Determine the (X, Y) coordinate at the center of the cell enclosing the given text.  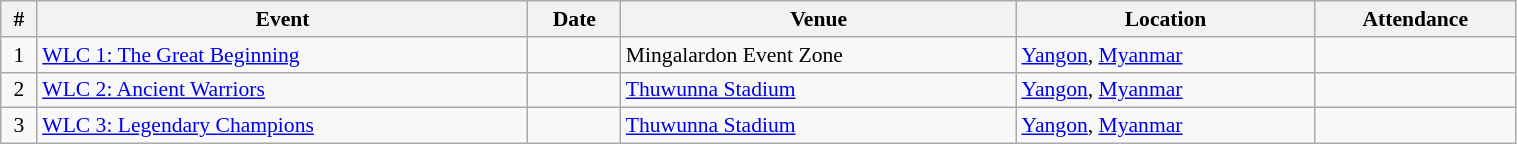
# (19, 19)
WLC 1: The Great Beginning (282, 55)
WLC 2: Ancient Warriors (282, 90)
Location (1165, 19)
Attendance (1415, 19)
2 (19, 90)
Event (282, 19)
WLC 3: Legendary Champions (282, 126)
3 (19, 126)
Mingalardon Event Zone (819, 55)
Date (574, 19)
1 (19, 55)
Venue (819, 19)
